Scan for the cell matching the given text and deliver its [x, y] coordinate at center. 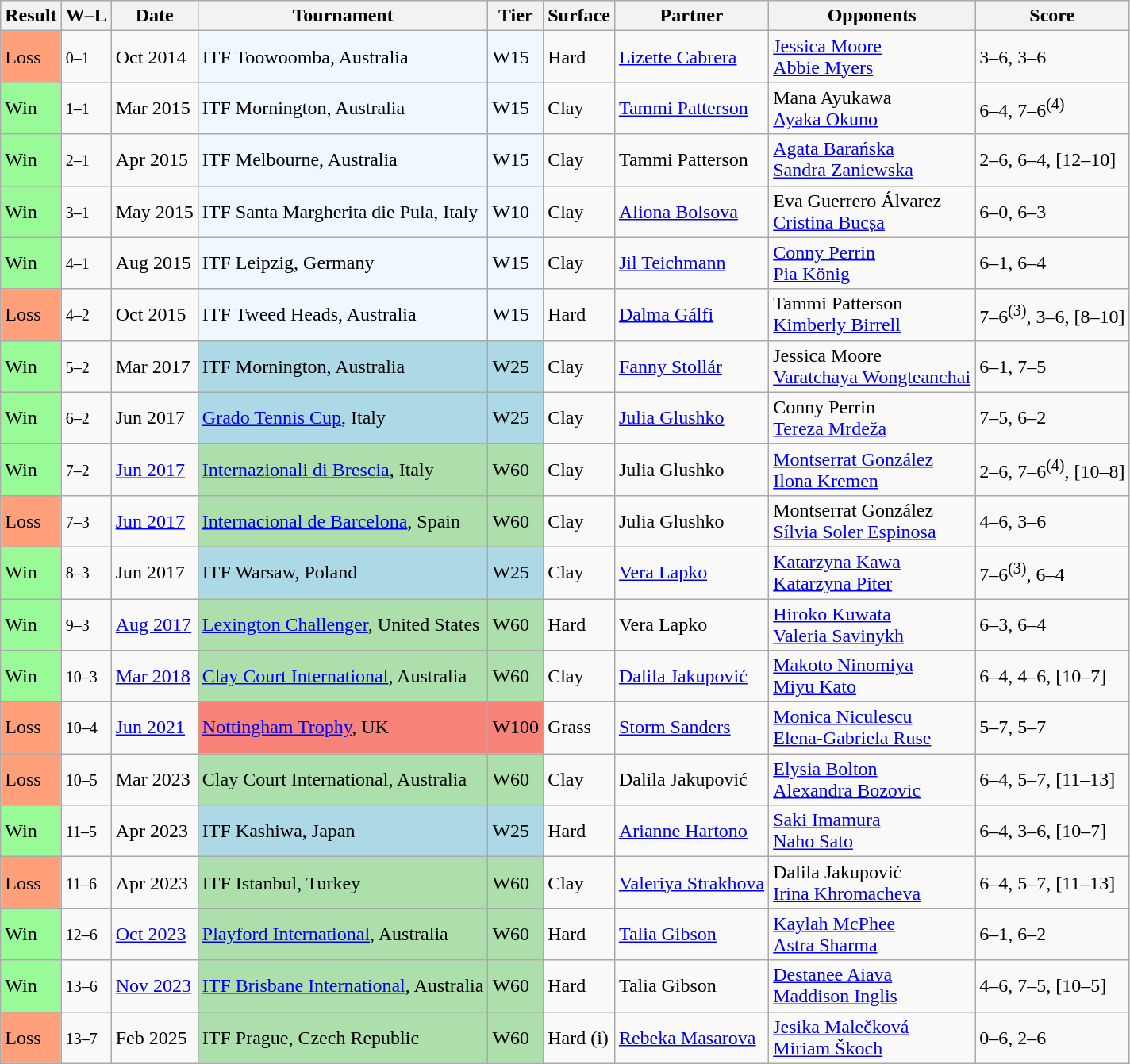
6–4, 3–6, [10–7] [1052, 832]
W10 [516, 211]
Surface [579, 16]
0–6, 2–6 [1052, 1038]
ITF Prague, Czech Republic [343, 1038]
Result [31, 16]
Internacional de Barcelona, Spain [343, 520]
Rebeka Masarova [691, 1038]
9–3 [86, 624]
Tammi Patterson Kimberly Birrell [872, 314]
Saki Imamura Naho Sato [872, 832]
Oct 2015 [154, 314]
3–1 [86, 211]
2–1 [86, 160]
1–1 [86, 108]
Storm Sanders [691, 728]
6–0, 6–3 [1052, 211]
Date [154, 16]
Arianne Hartono [691, 832]
Mar 2018 [154, 676]
ITF Brisbane International, Australia [343, 985]
4–2 [86, 314]
Playford International, Australia [343, 935]
7–5, 6–2 [1052, 417]
Aliona Bolsova [691, 211]
6–4, 7–6(4) [1052, 108]
Valeriya Strakhova [691, 882]
8–3 [86, 573]
Katarzyna Kawa Katarzyna Piter [872, 573]
10–3 [86, 676]
13–7 [86, 1038]
ITF Santa Margherita die Pula, Italy [343, 211]
Opponents [872, 16]
ITF Toowoomba, Australia [343, 57]
Aug 2017 [154, 624]
6–2 [86, 417]
Dalila Jakupović Irina Khromacheva [872, 882]
7–6(3), 3–6, [8–10] [1052, 314]
11–5 [86, 832]
ITF Tweed Heads, Australia [343, 314]
Mar 2017 [154, 367]
Fanny Stollár [691, 367]
ITF Warsaw, Poland [343, 573]
Kaylah McPhee Astra Sharma [872, 935]
Nov 2023 [154, 985]
6–1, 7–5 [1052, 367]
Aug 2015 [154, 263]
Internazionali di Brescia, Italy [343, 470]
11–6 [86, 882]
Agata Barańska Sandra Zaniewska [872, 160]
0–1 [86, 57]
10–5 [86, 779]
Tournament [343, 16]
Tier [516, 16]
Lizette Cabrera [691, 57]
ITF Kashiwa, Japan [343, 832]
Elysia Bolton Alexandra Bozovic [872, 779]
Monica Niculescu Elena-Gabriela Ruse [872, 728]
Partner [691, 16]
Jessica Moore Abbie Myers [872, 57]
Apr 2015 [154, 160]
Nottingham Trophy, UK [343, 728]
4–1 [86, 263]
6–1, 6–4 [1052, 263]
Oct 2023 [154, 935]
7–6(3), 6–4 [1052, 573]
Score [1052, 16]
4–6, 7–5, [10–5] [1052, 985]
Feb 2025 [154, 1038]
13–6 [86, 985]
May 2015 [154, 211]
Jil Teichmann [691, 263]
Hiroko Kuwata Valeria Savinykh [872, 624]
5–7, 5–7 [1052, 728]
12–6 [86, 935]
Conny Perrin Pia König [872, 263]
6–3, 6–4 [1052, 624]
Mana Ayukawa Ayaka Okuno [872, 108]
Grass [579, 728]
Conny Perrin Tereza Mrdeža [872, 417]
Montserrat González Ilona Kremen [872, 470]
Makoto Ninomiya Miyu Kato [872, 676]
ITF Melbourne, Australia [343, 160]
6–1, 6–2 [1052, 935]
ITF Leipzig, Germany [343, 263]
5–2 [86, 367]
Oct 2014 [154, 57]
W100 [516, 728]
ITF Istanbul, Turkey [343, 882]
Mar 2023 [154, 779]
Hard (i) [579, 1038]
Jun 2021 [154, 728]
6–4, 4–6, [10–7] [1052, 676]
Eva Guerrero Álvarez Cristina Bucșa [872, 211]
Lexington Challenger, United States [343, 624]
2–6, 7–6(4), [10–8] [1052, 470]
Mar 2015 [154, 108]
W–L [86, 16]
7–3 [86, 520]
Destanee Aiava Maddison Inglis [872, 985]
Jessica Moore Varatchaya Wongteanchai [872, 367]
10–4 [86, 728]
Grado Tennis Cup, Italy [343, 417]
7–2 [86, 470]
4–6, 3–6 [1052, 520]
3–6, 3–6 [1052, 57]
2–6, 6–4, [12–10] [1052, 160]
Jesika Malečková Miriam Škoch [872, 1038]
Dalma Gálfi [691, 314]
Montserrat González Sílvia Soler Espinosa [872, 520]
